Return (X, Y) of the center of cell containing provided text 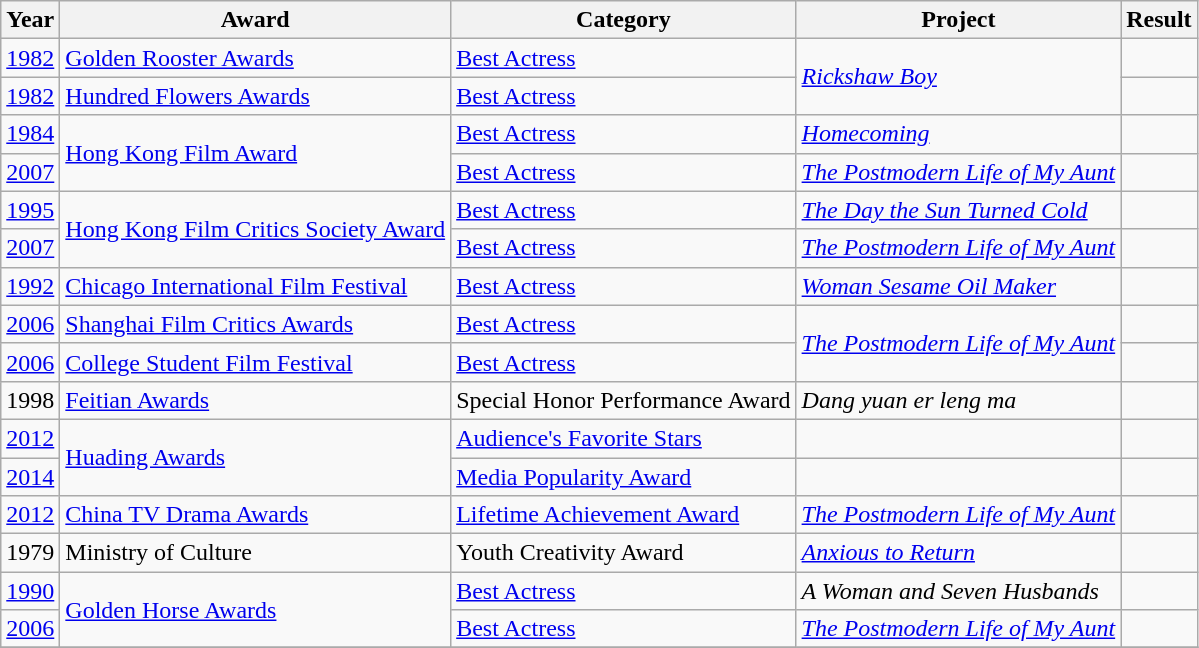
1990 (30, 591)
A Woman and Seven Husbands (958, 591)
1995 (30, 210)
Hong Kong Film Critics Society Award (256, 229)
Media Popularity Award (624, 477)
Rickshaw Boy (958, 77)
Golden Horse Awards (256, 610)
Feitian Awards (256, 400)
2014 (30, 477)
College Student Film Festival (256, 362)
1998 (30, 400)
Lifetime Achievement Award (624, 515)
China TV Drama Awards (256, 515)
Golden Rooster Awards (256, 58)
Result (1159, 20)
Project (958, 20)
Year (30, 20)
Shanghai Film Critics Awards (256, 324)
Homecoming (958, 134)
Dang yuan er leng ma (958, 400)
Hundred Flowers Awards (256, 96)
Award (256, 20)
The Day the Sun Turned Cold (958, 210)
Special Honor Performance Award (624, 400)
Audience's Favorite Stars (624, 438)
Hong Kong Film Award (256, 153)
Chicago International Film Festival (256, 286)
Anxious to Return (958, 553)
Youth Creativity Award (624, 553)
1992 (30, 286)
1979 (30, 553)
1984 (30, 134)
Ministry of Culture (256, 553)
Category (624, 20)
Woman Sesame Oil Maker (958, 286)
Huading Awards (256, 457)
